Pinpoint the cell where the given text exists, returning its [x, y] midpoint coordinate. 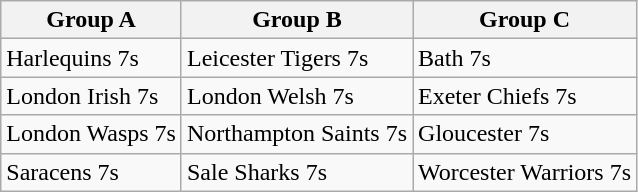
Bath 7s [525, 58]
Group B [296, 20]
Leicester Tigers 7s [296, 58]
Group C [525, 20]
Saracens 7s [92, 172]
London Irish 7s [92, 96]
Harlequins 7s [92, 58]
London Wasps 7s [92, 134]
Gloucester 7s [525, 134]
Sale Sharks 7s [296, 172]
Group A [92, 20]
London Welsh 7s [296, 96]
Worcester Warriors 7s [525, 172]
Northampton Saints 7s [296, 134]
Exeter Chiefs 7s [525, 96]
